Locate the cell with the specified text and output its [X, Y] center coordinate. 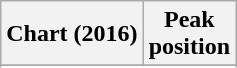
Peakposition [189, 34]
Chart (2016) [72, 34]
